Determine the [x, y] coordinate at the center of the cell enclosing the given text.  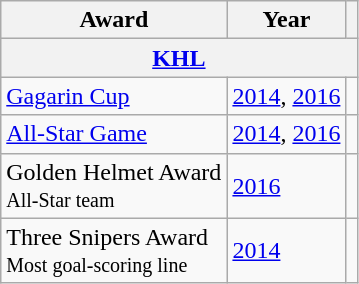
Award [114, 20]
Three Snipers AwardMost goal-scoring line [114, 250]
KHL [179, 58]
Gagarin Cup [114, 96]
All-Star Game [114, 134]
Golden Helmet AwardAll-Star team [114, 186]
Year [286, 20]
2014 [286, 250]
2016 [286, 186]
